From the cell containing the given text, extract its center point as [X, Y] coordinate. 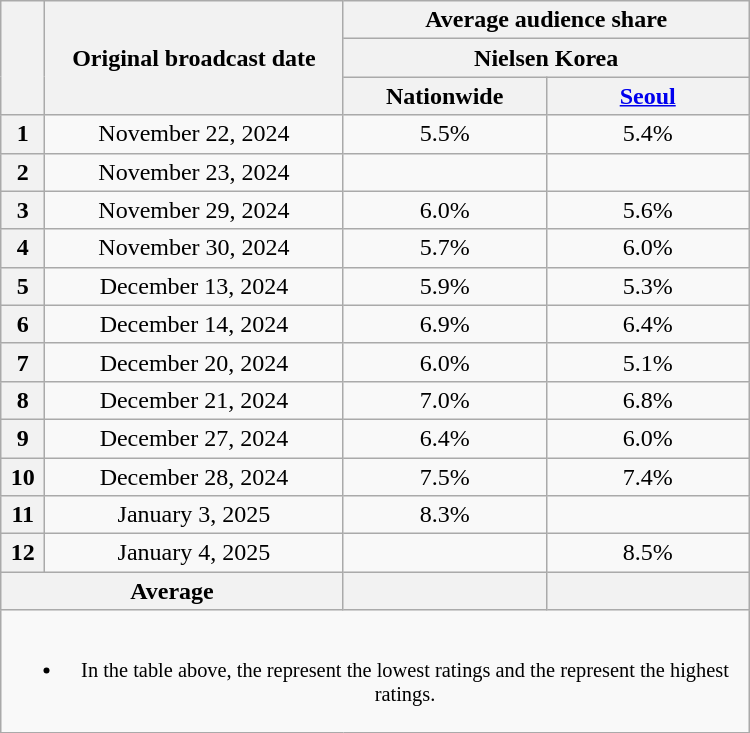
8.5% [648, 553]
5 [23, 286]
11 [23, 515]
3 [23, 210]
December 20, 2024 [194, 362]
November 22, 2024 [194, 134]
7.5% [444, 477]
Nielsen Korea [546, 58]
December 27, 2024 [194, 438]
December 28, 2024 [194, 477]
Original broadcast date [194, 58]
8.3% [444, 515]
Seoul [648, 96]
7 [23, 362]
4 [23, 248]
November 29, 2024 [194, 210]
5.3% [648, 286]
Average audience share [546, 20]
December 13, 2024 [194, 286]
12 [23, 553]
5.1% [648, 362]
November 30, 2024 [194, 248]
6.8% [648, 400]
7.0% [444, 400]
8 [23, 400]
December 14, 2024 [194, 324]
10 [23, 477]
1 [23, 134]
5.5% [444, 134]
6 [23, 324]
November 23, 2024 [194, 172]
January 3, 2025 [194, 515]
6.9% [444, 324]
5.9% [444, 286]
5.7% [444, 248]
Average [172, 591]
7.4% [648, 477]
2 [23, 172]
In the table above, the represent the lowest ratings and the represent the highest ratings. [375, 671]
Nationwide [444, 96]
December 21, 2024 [194, 400]
9 [23, 438]
January 4, 2025 [194, 553]
5.4% [648, 134]
5.6% [648, 210]
